Determine the [x, y] coordinate at the center of the cell enclosing the given text.  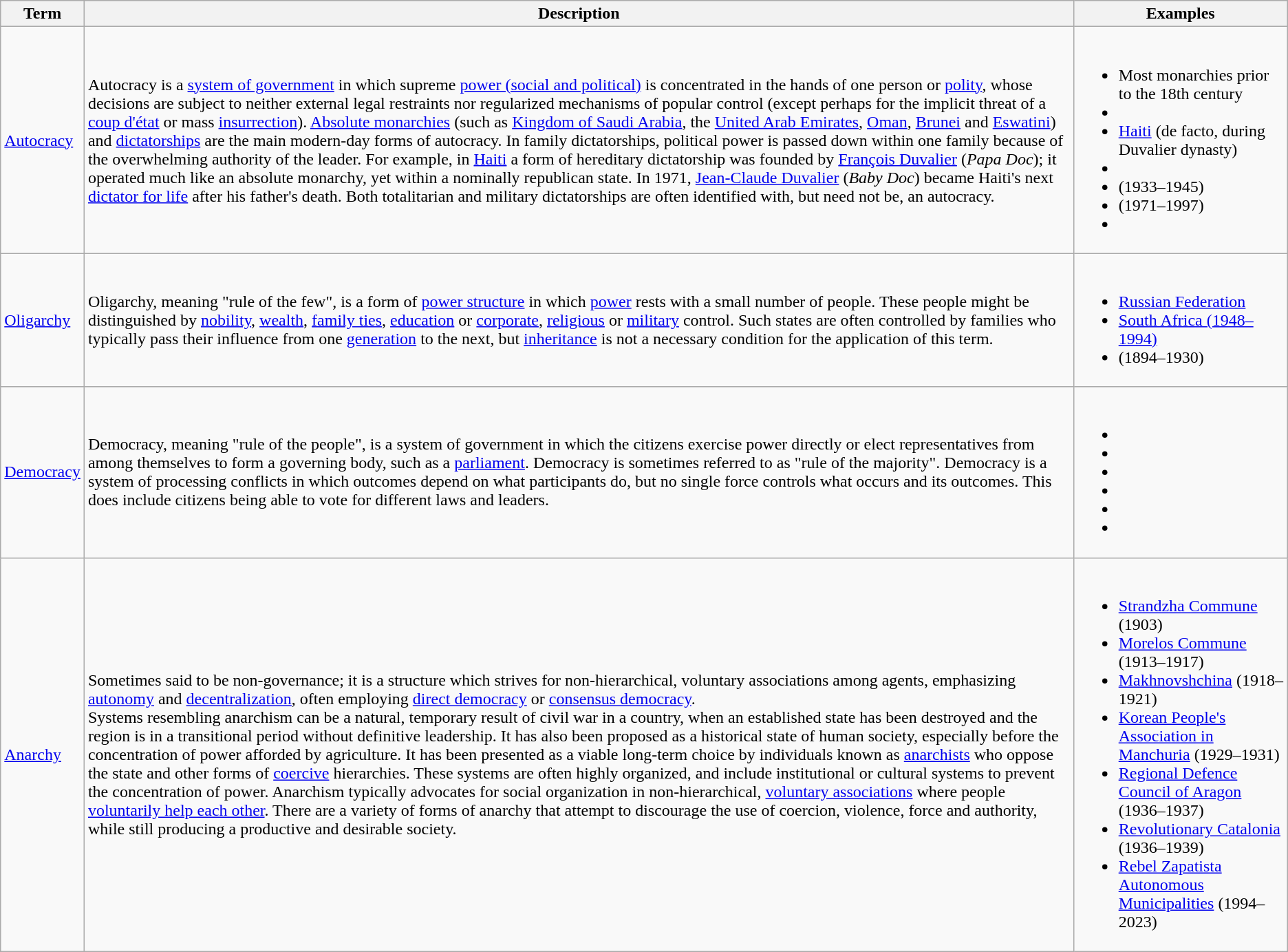
Most monarchies prior to the 18th century Haiti (de facto, during Duvalier dynasty) (1933–1945) (1971–1997) [1181, 140]
Oligarchy [43, 320]
Democracy [43, 472]
Examples [1181, 14]
Anarchy [43, 754]
Description [579, 14]
Autocracy [43, 140]
Term [43, 14]
Russian Federation South Africa (1948–1994) (1894–1930) [1181, 320]
